Find where the given text appears and provide that cell's center as (X, Y) coordinate. 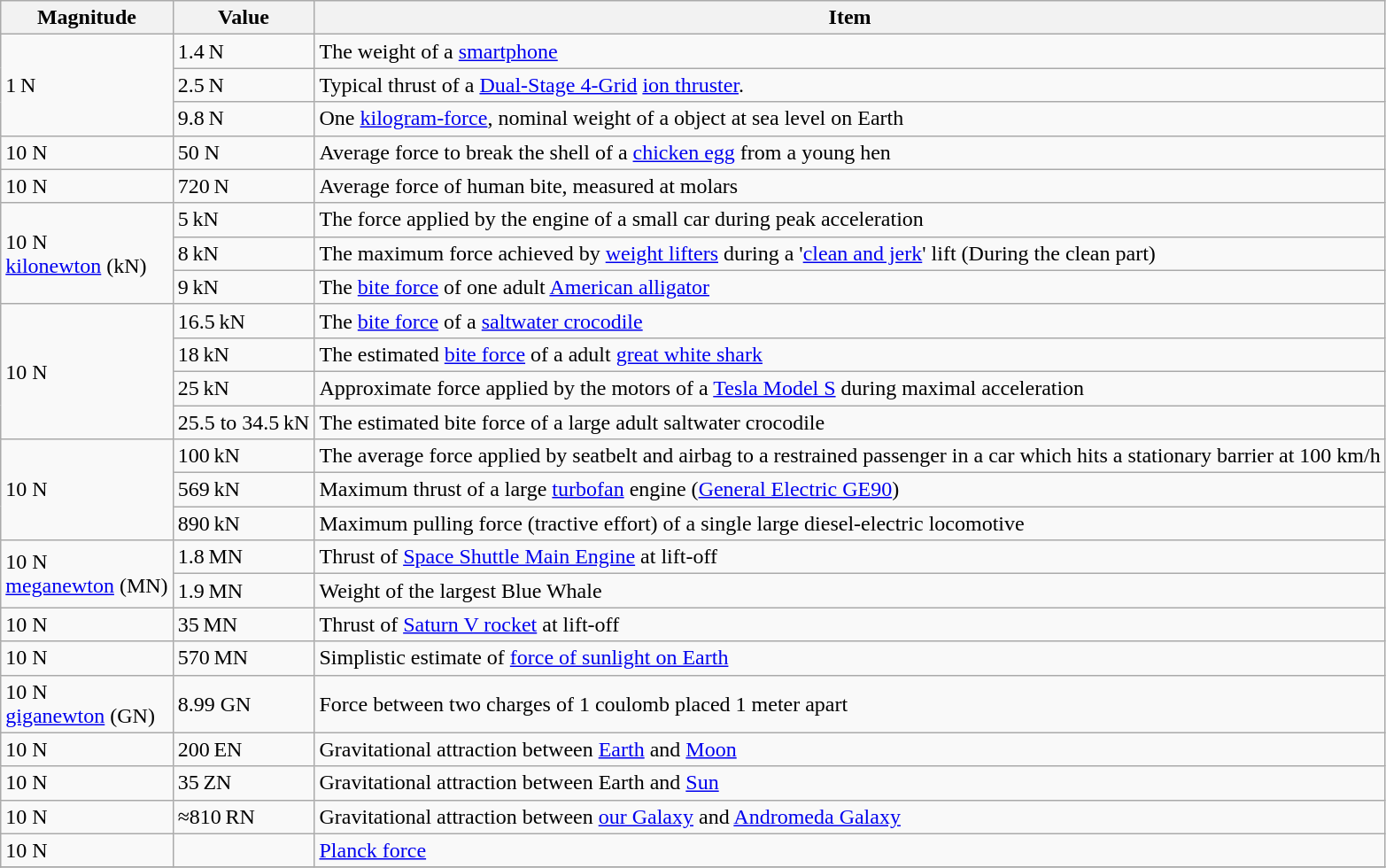
18 kN (244, 354)
890 kN (244, 523)
10 Ngiganewton (GN) (87, 703)
The bite force of a saltwater crocodile (850, 321)
2.5 N (244, 85)
1.8 MN (244, 557)
10 Nkilonewton (kN) (87, 253)
One kilogram-force, nominal weight of a object at sea level on Earth (850, 119)
10 Nmeganewton (MN) (87, 574)
Average force of human bite, measured at molars (850, 186)
Average force to break the shell of a chicken egg from a young hen (850, 152)
16.5 kN (244, 321)
Force between two charges of 1 coulomb placed 1 meter apart (850, 703)
Value (244, 18)
200 EN (244, 749)
The maximum force achieved by weight lifters during a 'clean and jerk' lift (During the clean part) (850, 253)
50 N (244, 152)
8.99 GN (244, 703)
Item (850, 18)
35 MN (244, 624)
Gravitational attraction between our Galaxy and Andromeda Galaxy (850, 817)
25.5 to 34.5 kN (244, 422)
25 kN (244, 388)
Gravitational attraction between Earth and Sun (850, 783)
Gravitational attraction between Earth and Moon (850, 749)
8 kN (244, 253)
9 kN (244, 287)
Maximum thrust of a large turbofan engine (General Electric GE90) (850, 490)
9.8 N (244, 119)
1.4 N (244, 51)
5 kN (244, 220)
100 kN (244, 456)
Weight of the largest Blue Whale (850, 591)
The estimated bite force of a adult great white shark (850, 354)
35 ZN (244, 783)
720 N (244, 186)
The bite force of one adult American alligator (850, 287)
Planck force (850, 850)
The average force applied by seatbelt and airbag to a restrained passenger in a car which hits a stationary barrier at 100 km/h (850, 456)
≈810 RN (244, 817)
570 MN (244, 658)
1 N (87, 85)
Approximate force applied by the motors of a Tesla Model S during maximal acceleration (850, 388)
The weight of a smartphone (850, 51)
Magnitude (87, 18)
Simplistic estimate of force of sunlight on Earth (850, 658)
569 kN (244, 490)
1.9 MN (244, 591)
The force applied by the engine of a small car during peak acceleration (850, 220)
Thrust of Saturn V rocket at lift-off (850, 624)
The estimated bite force of a large adult saltwater crocodile (850, 422)
Typical thrust of a Dual-Stage 4-Grid ion thruster. (850, 85)
Thrust of Space Shuttle Main Engine at lift-off (850, 557)
Maximum pulling force (tractive effort) of a single large diesel-electric locomotive (850, 523)
